Provide the (X, Y) coordinate of the cell's center where the given text is located.  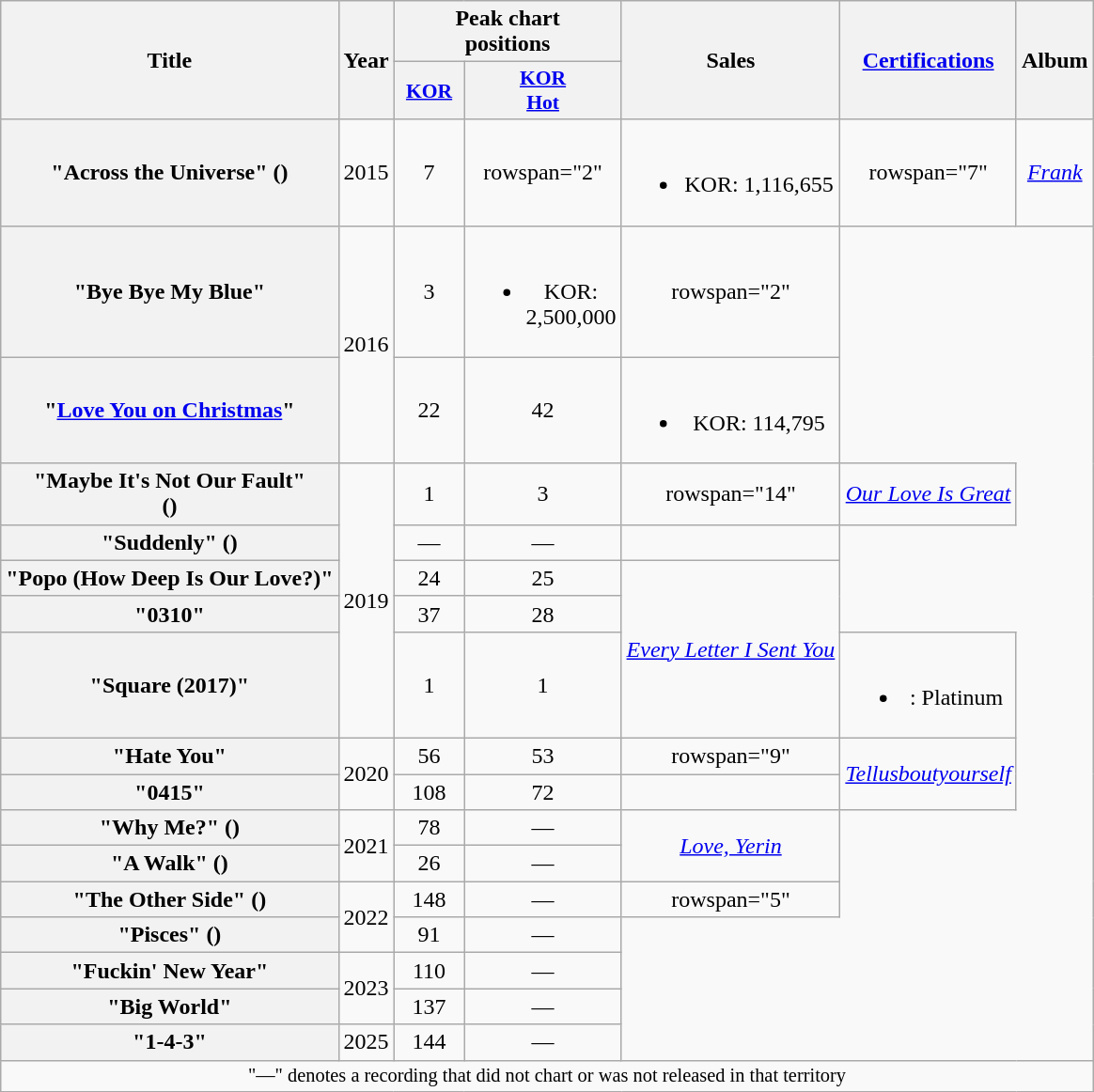
"The Other Side" () (169, 899)
25 (543, 578)
72 (543, 792)
Year (367, 60)
rowspan="7" (929, 173)
2025 (367, 1042)
Title (169, 60)
137 (429, 1006)
"Maybe It's Not Our Fault" () (169, 494)
22 (429, 410)
Every Letter I Sent You (731, 648)
2019 (367, 601)
42 (543, 410)
53 (543, 756)
"Suddenly" () (169, 542)
2020 (367, 773)
2016 (367, 344)
KORHot (543, 90)
56 (429, 756)
: Platinum (929, 684)
2015 (367, 173)
"Across the Universe" () (169, 173)
"Square (2017)" (169, 684)
"—" denotes a recording that did not chart or was not released in that territory (547, 1076)
24 (429, 578)
Peak chartpositions (508, 32)
7 (429, 173)
91 (429, 935)
rowspan="9" (731, 756)
Sales (731, 60)
Certifications (929, 60)
rowspan="14" (731, 494)
"Fuckin' New Year" (169, 971)
108 (429, 792)
"Pisces" () (169, 935)
144 (429, 1042)
"A Walk" () (169, 864)
KOR: 114,795 (731, 410)
28 (543, 614)
"Hate You" (169, 756)
26 (429, 864)
Tellusboutyourself (929, 773)
2023 (367, 989)
2022 (367, 917)
Album (1055, 60)
"Love You on Christmas" (169, 410)
"0415" (169, 792)
"Why Me?" () (169, 828)
Frank (1055, 173)
Love, Yerin (731, 846)
78 (429, 828)
KOR: 2,500,000 (543, 291)
"1-4-3" (169, 1042)
rowspan="5" (731, 899)
KOR: 1,116,655 (731, 173)
"0310" (169, 614)
2021 (367, 846)
"Big World" (169, 1006)
"Bye Bye My Blue" (169, 291)
110 (429, 971)
37 (429, 614)
Our Love Is Great (929, 494)
"Popo (How Deep Is Our Love?)" (169, 578)
KOR (429, 90)
148 (429, 899)
